Find where the given text appears and provide that cell's center as [X, Y] coordinate. 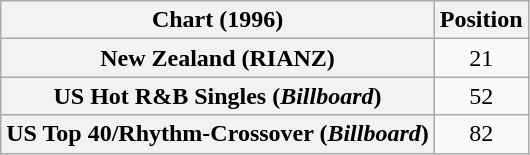
US Hot R&B Singles (Billboard) [218, 96]
52 [481, 96]
US Top 40/Rhythm-Crossover (Billboard) [218, 134]
21 [481, 58]
Chart (1996) [218, 20]
82 [481, 134]
Position [481, 20]
New Zealand (RIANZ) [218, 58]
